Detect which cell encompasses the target text, then output its [x, y] center coordinate. 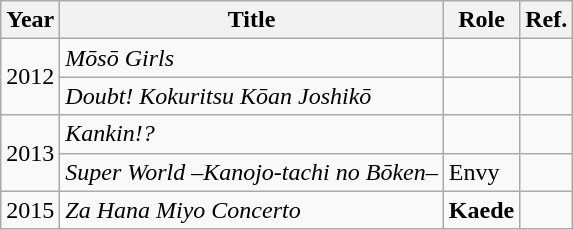
Ref. [546, 20]
Super World –Kanojo-tachi no Bōken– [252, 172]
Za Hana Miyo Concerto [252, 210]
2013 [30, 153]
Year [30, 20]
Envy [481, 172]
Mōsō Girls [252, 58]
Role [481, 20]
Doubt! Kokuritsu Kōan Joshikō [252, 96]
Kankin!? [252, 134]
Title [252, 20]
2015 [30, 210]
Kaede [481, 210]
2012 [30, 77]
